Pinpoint the cell where the given text exists, returning its [x, y] midpoint coordinate. 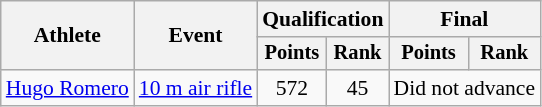
Did not advance [464, 88]
572 [292, 88]
45 [358, 88]
Hugo Romero [68, 88]
Event [196, 36]
Athlete [68, 36]
Qualification [322, 19]
10 m air rifle [196, 88]
Final [464, 19]
